Find where the given text appears and provide that cell's center as [x, y] coordinate. 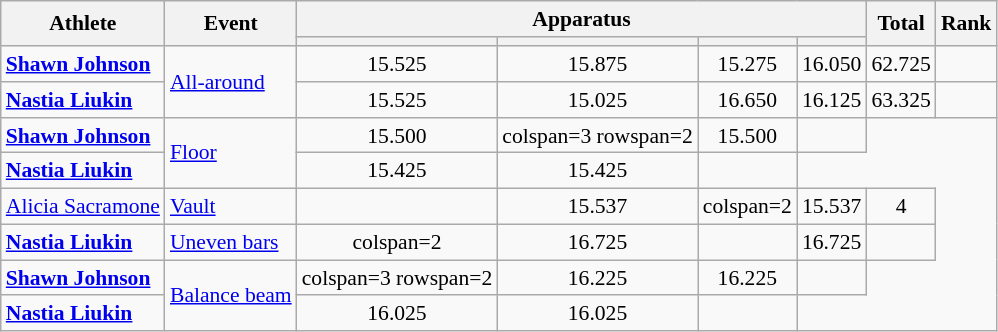
16.050 [832, 64]
62.725 [900, 64]
4 [900, 207]
Apparatus [582, 19]
Total [900, 24]
Athlete [83, 24]
Uneven bars [231, 243]
15.875 [598, 64]
63.325 [900, 100]
Floor [231, 154]
15.275 [748, 64]
Event [231, 24]
All-around [231, 82]
Rank [966, 24]
Vault [231, 207]
16.650 [748, 100]
15.025 [598, 100]
Balance beam [231, 296]
16.125 [832, 100]
Alicia Sacramone [83, 207]
